For the text-containing cell, return its midpoint in [X, Y] coordinate format. 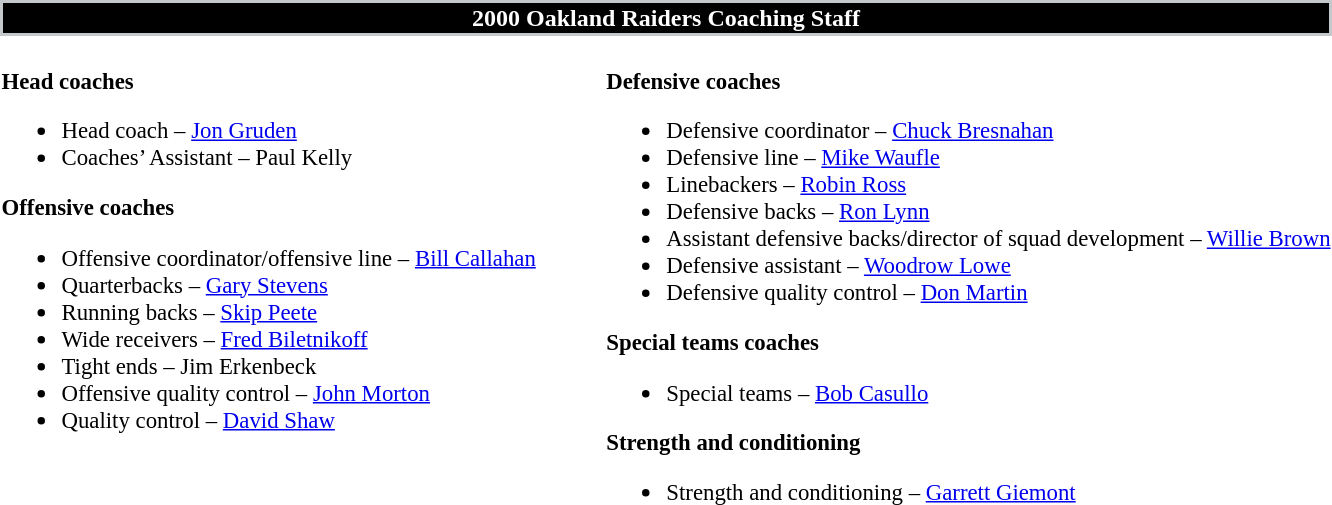
2000 Oakland Raiders Coaching Staff [666, 18]
